Return the [x, y] coordinate for the center point of the cell that contains the specified text.  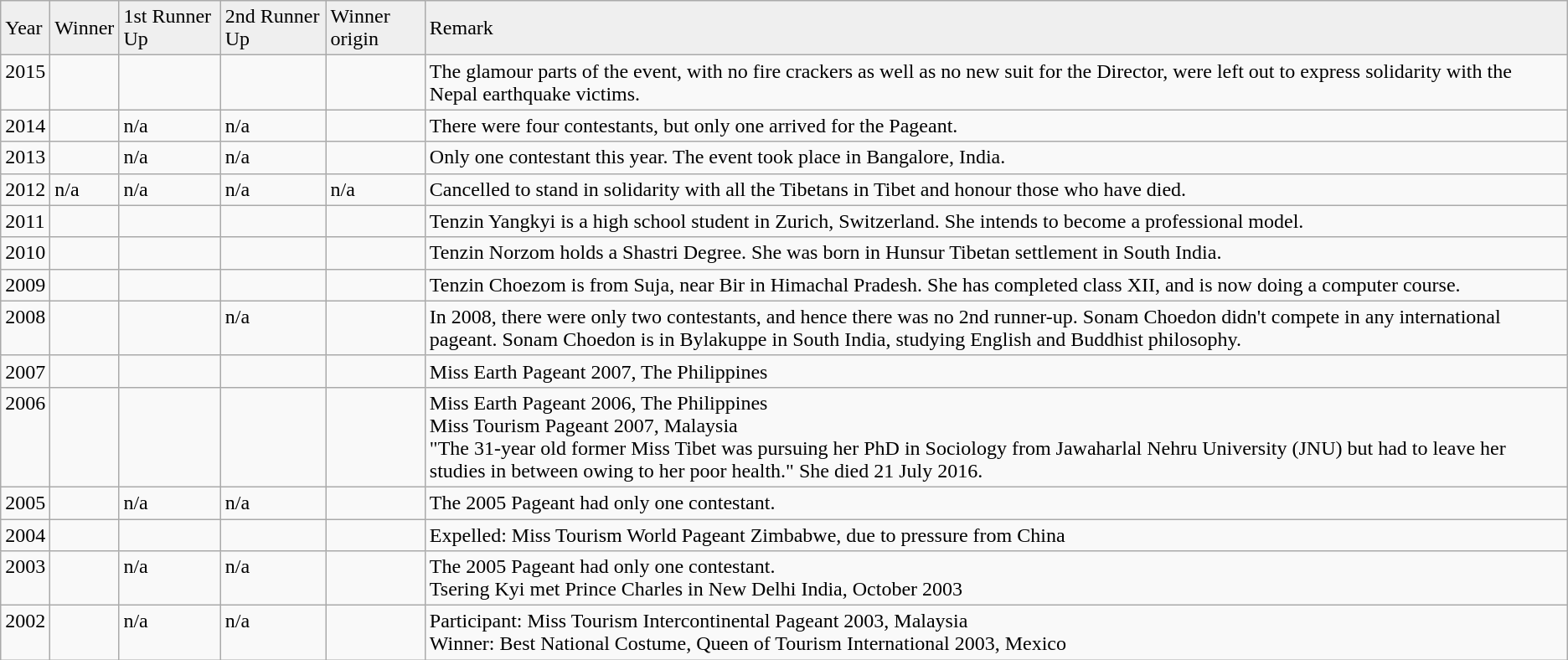
2010 [25, 253]
2009 [25, 285]
2012 [25, 189]
2003 [25, 578]
Tenzin Yangkyi is a high school student in Zurich, Switzerland. She intends to become a professional model. [996, 221]
Miss Earth Pageant 2007, The Philippines [996, 371]
Cancelled to stand in solidarity with all the Tibetans in Tibet and honour those who have died. [996, 189]
Year [25, 28]
2008 [25, 328]
Winner origin [375, 28]
2014 [25, 126]
2005 [25, 503]
Only one contestant this year. The event took place in Bangalore, India. [996, 157]
2011 [25, 221]
2nd Runner Up [273, 28]
Expelled: Miss Tourism World Pageant Zimbabwe, due to pressure from China [996, 535]
2015 [25, 82]
There were four contestants, but only one arrived for the Pageant. [996, 126]
2002 [25, 633]
The 2005 Pageant had only one contestant. [996, 503]
Tenzin Norzom holds a Shastri Degree. She was born in Hunsur Tibetan settlement in South India. [996, 253]
2007 [25, 371]
2006 [25, 437]
Participant: Miss Tourism Intercontinental Pageant 2003, Malaysia Winner: Best National Costume, Queen of Tourism International 2003, Mexico [996, 633]
Remark [996, 28]
The 2005 Pageant had only one contestant.Tsering Kyi met Prince Charles in New Delhi India, October 2003 [996, 578]
1st Runner Up [169, 28]
2013 [25, 157]
2004 [25, 535]
Winner [85, 28]
Tenzin Choezom is from Suja, near Bir in Himachal Pradesh. She has completed class XII, and is now doing a computer course. [996, 285]
